Return the [X, Y] coordinate for the center point of the cell that contains the specified text.  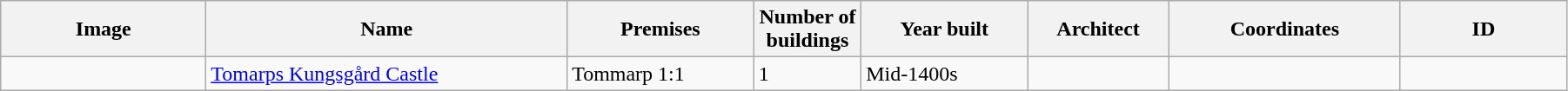
Tommarp 1:1 [661, 74]
Image [104, 29]
Tomarps Kungsgård Castle [386, 74]
Mid-1400s [945, 74]
Coordinates [1284, 29]
Architect [1098, 29]
Year built [945, 29]
Premises [661, 29]
Number ofbuildings [807, 29]
ID [1483, 29]
Name [386, 29]
1 [807, 74]
